For the text-containing cell, return its midpoint in (x, y) coordinate format. 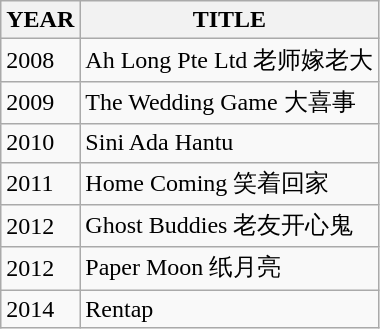
Paper Moon 纸月亮 (230, 268)
2014 (40, 309)
Ghost Buddies 老友开心鬼 (230, 226)
2009 (40, 102)
Home Coming 笑着回家 (230, 184)
TITLE (230, 20)
2011 (40, 184)
Ah Long Pte Ltd 老师嫁老大 (230, 60)
2008 (40, 60)
Rentap (230, 309)
The Wedding Game 大喜事 (230, 102)
Sini Ada Hantu (230, 143)
YEAR (40, 20)
2010 (40, 143)
